Capture the cell that displays the provided text and extract its (x, y) central coordinate. 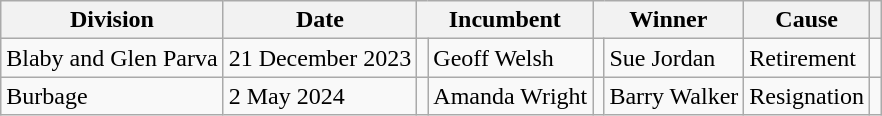
Barry Walker (674, 96)
Division (112, 20)
Resignation (807, 96)
Cause (807, 20)
Amanda Wright (510, 96)
2 May 2024 (320, 96)
Retirement (807, 58)
Incumbent (505, 20)
Date (320, 20)
21 December 2023 (320, 58)
Winner (668, 20)
Geoff Welsh (510, 58)
Blaby and Glen Parva (112, 58)
Burbage (112, 96)
Sue Jordan (674, 58)
